Capture the cell that displays the provided text and extract its (x, y) central coordinate. 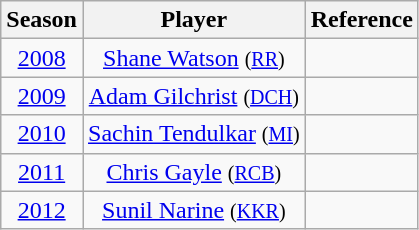
Sunil Narine (KKR) (194, 210)
Player (194, 20)
Reference (362, 20)
2010 (42, 134)
2009 (42, 96)
Sachin Tendulkar (MI) (194, 134)
Adam Gilchrist (DCH) (194, 96)
Shane Watson (RR) (194, 58)
2008 (42, 58)
Chris Gayle (RCB) (194, 172)
Season (42, 20)
2012 (42, 210)
2011 (42, 172)
